Capture the cell that displays the provided text and extract its (x, y) central coordinate. 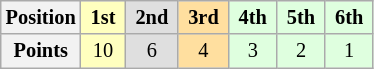
2nd (152, 17)
4th (253, 17)
10 (104, 51)
3 (253, 51)
4 (203, 51)
5th (301, 17)
6th (349, 17)
1 (349, 51)
3rd (203, 17)
Position (41, 17)
Points (41, 51)
1st (104, 17)
2 (301, 51)
6 (152, 51)
